Locate the cell with the specified text and output its [X, Y] center coordinate. 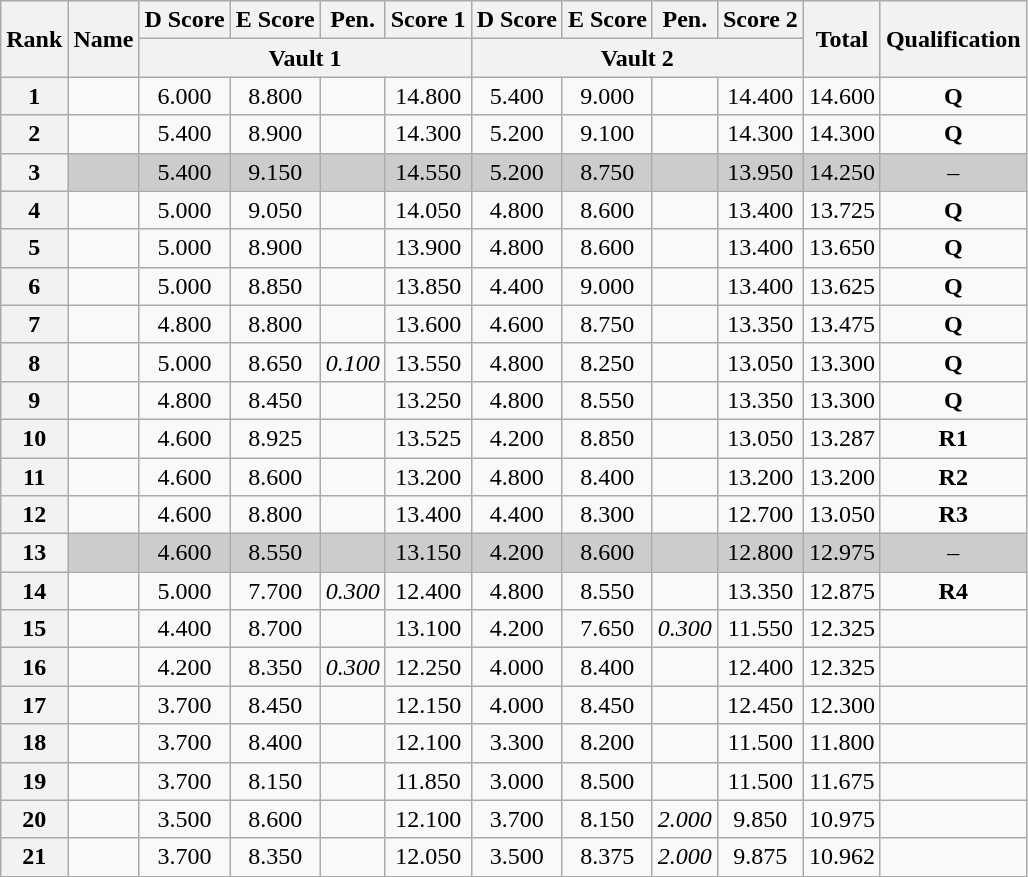
13.600 [428, 324]
10 [34, 438]
11.550 [760, 629]
3.000 [516, 781]
13.550 [428, 362]
13.100 [428, 629]
13.625 [842, 286]
12.450 [760, 705]
16 [34, 667]
Total [842, 39]
14.800 [428, 96]
10.962 [842, 857]
8.700 [275, 629]
13.150 [428, 553]
7.700 [275, 591]
11.850 [428, 781]
8.650 [275, 362]
9.050 [275, 210]
9 [34, 400]
13.250 [428, 400]
12 [34, 515]
9.850 [760, 819]
4 [34, 210]
12.800 [760, 553]
12.700 [760, 515]
14 [34, 591]
8 [34, 362]
0.100 [352, 362]
Qualification [953, 39]
14.600 [842, 96]
12.050 [428, 857]
14.050 [428, 210]
13.475 [842, 324]
14.550 [428, 172]
18 [34, 743]
Score 1 [428, 20]
8.925 [275, 438]
13.850 [428, 286]
5 [34, 248]
11.800 [842, 743]
Vault 1 [305, 58]
8.375 [607, 857]
6.000 [184, 96]
12.250 [428, 667]
R3 [953, 515]
13.725 [842, 210]
3.300 [516, 743]
9.150 [275, 172]
19 [34, 781]
13.900 [428, 248]
Name [104, 39]
21 [34, 857]
8.300 [607, 515]
Score 2 [760, 20]
9.875 [760, 857]
2 [34, 134]
8.200 [607, 743]
6 [34, 286]
13 [34, 553]
15 [34, 629]
R2 [953, 477]
13.525 [428, 438]
3 [34, 172]
Vault 2 [637, 58]
7.650 [607, 629]
R1 [953, 438]
12.875 [842, 591]
R4 [953, 591]
Rank [34, 39]
10.975 [842, 819]
12.975 [842, 553]
12.300 [842, 705]
13.950 [760, 172]
7 [34, 324]
14.400 [760, 96]
20 [34, 819]
17 [34, 705]
12.150 [428, 705]
1 [34, 96]
13.287 [842, 438]
8.500 [607, 781]
9.100 [607, 134]
11.675 [842, 781]
13.650 [842, 248]
14.250 [842, 172]
11 [34, 477]
8.250 [607, 362]
